For the text-containing cell, return its midpoint in [x, y] coordinate format. 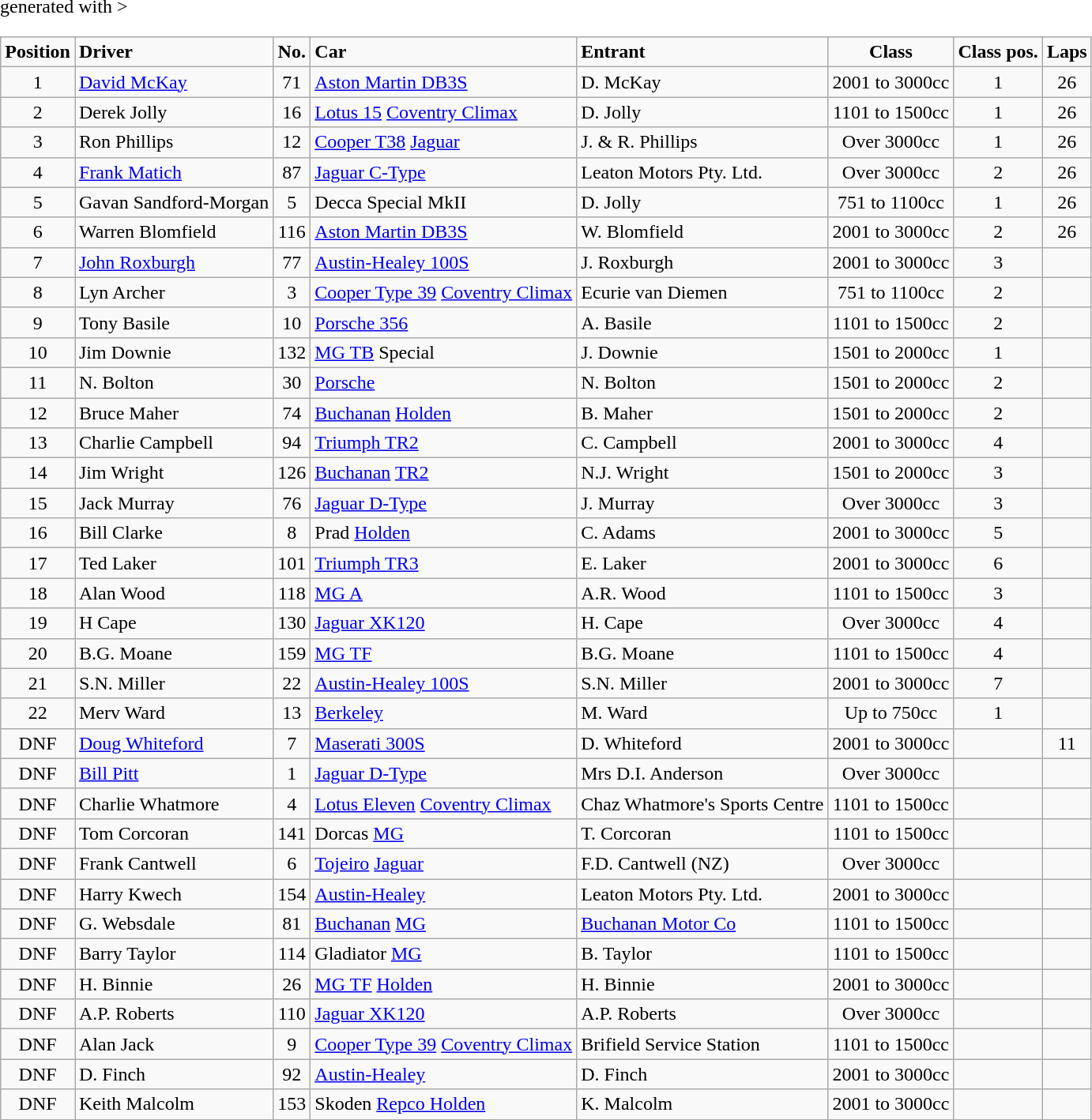
J. Downie [702, 352]
94 [292, 443]
Dorcas MG [444, 833]
A. Basile [702, 322]
T. Corcoran [702, 833]
Ecurie van Diemen [702, 292]
D. McKay [702, 82]
Porsche 356 [444, 322]
71 [292, 82]
Skoden Repco Holden [444, 1104]
Lotus 15 Coventry Climax [444, 112]
20 [38, 653]
81 [292, 924]
MG A [444, 593]
F.D. Cantwell (NZ) [702, 863]
G. Websdale [174, 924]
114 [292, 954]
John Roxburgh [174, 262]
Charlie Whatmore [174, 803]
15 [38, 503]
101 [292, 563]
Jack Murray [174, 503]
Laps [1067, 52]
Charlie Campbell [174, 443]
Merv Ward [174, 713]
Entrant [702, 52]
130 [292, 623]
D. Whiteford [702, 743]
C. Adams [702, 533]
87 [292, 172]
J. Roxburgh [702, 262]
Bill Clarke [174, 533]
14 [38, 473]
Porsche [444, 382]
MG TF Holden [444, 984]
Ted Laker [174, 563]
J. & R. Phillips [702, 142]
132 [292, 352]
17 [38, 563]
Class [891, 52]
B. Maher [702, 413]
Car [444, 52]
Buchanan MG [444, 924]
110 [292, 1014]
Up to 750cc [891, 713]
H Cape [174, 623]
77 [292, 262]
Jaguar C-Type [444, 172]
126 [292, 473]
Tom Corcoran [174, 833]
Frank Cantwell [174, 863]
Cooper T38 Jaguar [444, 142]
Prad Holden [444, 533]
E. Laker [702, 563]
No. [292, 52]
Alan Wood [174, 593]
Barry Taylor [174, 954]
Lotus Eleven Coventry Climax [444, 803]
MG TF [444, 653]
Ron Phillips [174, 142]
Position [38, 52]
141 [292, 833]
Berkeley [444, 713]
Bruce Maher [174, 413]
Gavan Sandford-Morgan [174, 202]
Driver [174, 52]
19 [38, 623]
21 [38, 683]
J. Murray [702, 503]
Buchanan Holden [444, 413]
116 [292, 232]
David McKay [174, 82]
Jim Wright [174, 473]
159 [292, 653]
Gladiator MG [444, 954]
118 [292, 593]
Alan Jack [174, 1044]
K. Malcolm [702, 1104]
Bill Pitt [174, 773]
N.J. Wright [702, 473]
MG TB Special [444, 352]
Triumph TR3 [444, 563]
Warren Blomfield [174, 232]
H. Cape [702, 623]
Keith Malcolm [174, 1104]
Doug Whiteford [174, 743]
Buchanan Motor Co [702, 924]
Tony Basile [174, 322]
154 [292, 893]
Mrs D.I. Anderson [702, 773]
92 [292, 1074]
Harry Kwech [174, 893]
153 [292, 1104]
Triumph TR2 [444, 443]
Class pos. [998, 52]
74 [292, 413]
Buchanan TR2 [444, 473]
Chaz Whatmore's Sports Centre [702, 803]
Decca Special MkII [444, 202]
Lyn Archer [174, 292]
Brifield Service Station [702, 1044]
M. Ward [702, 713]
Derek Jolly [174, 112]
30 [292, 382]
A.R. Wood [702, 593]
18 [38, 593]
W. Blomfield [702, 232]
Jim Downie [174, 352]
76 [292, 503]
B. Taylor [702, 954]
Tojeiro Jaguar [444, 863]
Frank Matich [174, 172]
C. Campbell [702, 443]
Maserati 300S [444, 743]
